Determine the (X, Y) coordinate at the center of the cell enclosing the given text.  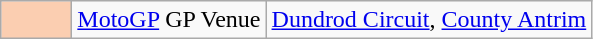
MotoGP GP Venue (169, 20)
Dundrod Circuit, County Antrim (429, 20)
